Output the [x, y] coordinate of the center of the cell containing the given text.  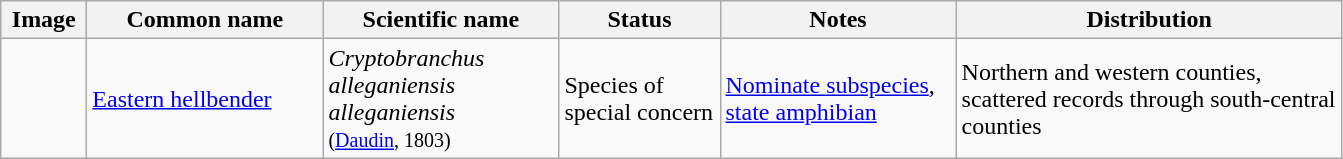
Nominate subspecies, state amphibian [838, 98]
Notes [838, 20]
Species of special concern [640, 98]
Cryptobranchus alleganiensis alleganiensis(Daudin, 1803) [441, 98]
Common name [205, 20]
Eastern hellbender [205, 98]
Image [44, 20]
Scientific name [441, 20]
Northern and western counties, scattered records through south-central counties [1149, 98]
Distribution [1149, 20]
Status [640, 20]
